Scan for the cell matching the given text and deliver its (X, Y) coordinate at center. 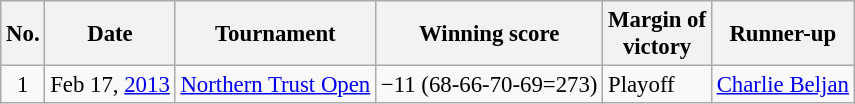
Northern Trust Open (275, 85)
1 (23, 85)
Date (110, 34)
Winning score (490, 34)
Margin ofvictory (658, 34)
Playoff (658, 85)
Tournament (275, 34)
No. (23, 34)
−11 (68-66-70-69=273) (490, 85)
Feb 17, 2013 (110, 85)
Runner-up (782, 34)
Charlie Beljan (782, 85)
